Find where the given text appears and provide that cell's center as (x, y) coordinate. 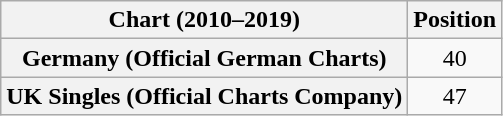
UK Singles (Official Charts Company) (204, 96)
Chart (2010–2019) (204, 20)
Germany (Official German Charts) (204, 58)
Position (455, 20)
40 (455, 58)
47 (455, 96)
